Provide the [X, Y] coordinate of the cell's center where the given text is located.  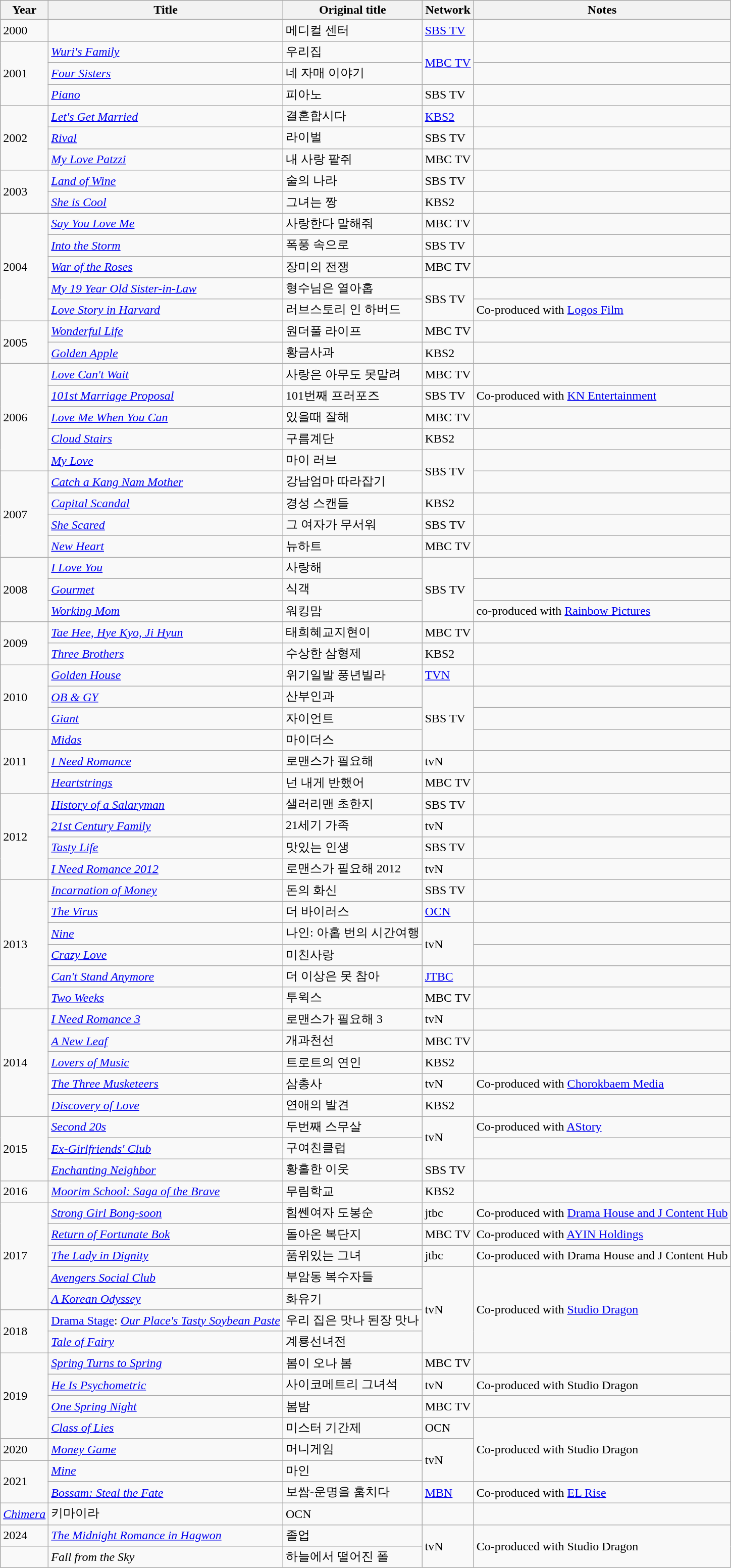
Nine [166, 934]
샐러리맨 초한지 [352, 804]
Fall from the Sky [166, 1557]
Enchanting Neighbor [166, 1170]
Land of Wine [166, 181]
원더풀 라이프 [352, 331]
New Heart [166, 547]
She is Cool [166, 202]
Into the Storm [166, 246]
산부인과 [352, 697]
형수님은 열아홉 [352, 289]
Chimera [24, 1514]
강남엄마 따라잡기 [352, 482]
품위있는 그녀 [352, 1256]
Capital Scandal [166, 503]
My Love Patzzi [166, 160]
결혼합시다 [352, 116]
Spring Turns to Spring [166, 1364]
Let's Get Married [166, 116]
Co-produced with KN Entertainment [602, 396]
Say You Love Me [166, 224]
Golden Apple [166, 353]
Class of Lies [166, 1428]
그 여자가 무서워 [352, 525]
Love Can't Wait [166, 375]
2001 [24, 73]
OB & GY [166, 697]
2008 [24, 590]
트로트의 연인 [352, 1063]
TVN [448, 676]
I Love You [166, 568]
Working Mom [166, 611]
Crazy Love [166, 955]
Ex-Girlfriends' Club [166, 1149]
Co-produced with EL Rise [602, 1492]
장미의 전쟁 [352, 267]
Catch a Kang Nam Mother [166, 482]
뉴하트 [352, 547]
Co-produced with Logos Film [602, 310]
JTBC [448, 977]
21세기 가족 [352, 826]
I Need Romance [166, 762]
사랑해 [352, 568]
Avengers Social Club [166, 1277]
Tasty Life [166, 848]
폭풍 속으로 [352, 246]
2016 [24, 1191]
2004 [24, 267]
2019 [24, 1396]
러브스토리 인 하버드 [352, 310]
2012 [24, 837]
Bossam: Steal the Fate [166, 1492]
Co-produced with AYIN Holdings [602, 1235]
Moorim School: Saga of the Brave [166, 1191]
삼총사 [352, 1084]
A New Leaf [166, 1041]
2003 [24, 192]
술의 나라 [352, 181]
Love Story in Harvard [166, 310]
Original title [352, 10]
History of a Salaryman [166, 804]
돌아온 복단지 [352, 1235]
2000 [24, 30]
봄이 오나 봄 [352, 1364]
The Lady in Dignity [166, 1256]
황홀한 이웃 [352, 1170]
마인 [352, 1471]
21st Century Family [166, 826]
War of the Roses [166, 267]
그녀는 짱 [352, 202]
더 바이러스 [352, 912]
2024 [24, 1536]
Wuri's Family [166, 52]
하늘에서 떨어진 폴 [352, 1557]
My 19 Year Old Sister-in-Law [166, 289]
She Scared [166, 525]
위기일발 풍년빌라 [352, 676]
더 이상은 못 참아 [352, 977]
내 사랑 팥쥐 [352, 160]
나인: 아홉 번의 시간여행 [352, 934]
로맨스가 필요해 [352, 762]
네 자매 이야기 [352, 74]
My Love [166, 461]
Piano [166, 95]
2009 [24, 644]
Tale of Fairy [166, 1342]
Love Me When You Can [166, 417]
2020 [24, 1450]
The Midnight Romance in Hagwon [166, 1536]
사이코메트리 그녀석 [352, 1385]
101번째 프러포즈 [352, 396]
투윅스 [352, 998]
키마이라 [166, 1514]
Network [448, 10]
101st Marriage Proposal [166, 396]
Mine [166, 1471]
두번째 스무살 [352, 1128]
식객 [352, 589]
Title [166, 10]
Discovery of Love [166, 1105]
2014 [24, 1063]
Return of Fortunate Bok [166, 1235]
넌 내게 반했어 [352, 783]
Strong Girl Bong-soon [166, 1213]
One Spring Night [166, 1406]
Notes [602, 10]
경성 스캔들 [352, 503]
The Three Musketeers [166, 1084]
Lovers of Music [166, 1063]
Co-produced with Chorokbaem Media [602, 1084]
2015 [24, 1149]
계룡선녀전 [352, 1342]
The Virus [166, 912]
무림학교 [352, 1191]
A Korean Odyssey [166, 1299]
Wonderful Life [166, 331]
보쌈-운명을 훔치다 [352, 1492]
화유기 [352, 1299]
2002 [24, 138]
Heartstrings [166, 783]
피아노 [352, 95]
I Need Romance 3 [166, 1019]
2018 [24, 1332]
메디컬 센터 [352, 30]
2007 [24, 514]
2005 [24, 342]
Golden House [166, 676]
돈의 화신 [352, 890]
태희혜교지현이 [352, 632]
맛있는 인생 [352, 848]
Three Brothers [166, 654]
MBN [448, 1492]
2017 [24, 1256]
Four Sisters [166, 74]
2013 [24, 944]
사랑한다 말해줘 [352, 224]
머니게임 [352, 1450]
로맨스가 필요해 3 [352, 1019]
Two Weeks [166, 998]
Can't Stand Anymore [166, 977]
I Need Romance 2012 [166, 869]
부암동 복수자들 [352, 1277]
졸업 [352, 1536]
연애의 발견 [352, 1105]
자이언트 [352, 718]
co-produced with Rainbow Pictures [602, 611]
2021 [24, 1481]
라이벌 [352, 138]
로맨스가 필요해 2012 [352, 869]
Cloud Stairs [166, 439]
구름계단 [352, 439]
He Is Psychometric [166, 1385]
Year [24, 10]
2006 [24, 417]
마이 러브 [352, 461]
수상한 삼형제 [352, 654]
마이더스 [352, 740]
Gourmet [166, 589]
미스터 기간제 [352, 1428]
Giant [166, 718]
Incarnation of Money [166, 890]
사랑은 아무도 못말려 [352, 375]
Tae Hee, Hye Kyo, Ji Hyun [166, 632]
Midas [166, 740]
Money Game [166, 1450]
2011 [24, 761]
우리집 [352, 52]
Second 20s [166, 1128]
우리 집은 맛나 된장 맛나 [352, 1320]
개과천선 [352, 1041]
황금사과 [352, 353]
Drama Stage: Our Place's Tasty Soybean Paste [166, 1320]
힘쎈여자 도봉순 [352, 1213]
있을때 잘해 [352, 417]
봄밤 [352, 1406]
Rival [166, 138]
워킹맘 [352, 611]
미친사랑 [352, 955]
2010 [24, 697]
Co-produced with AStory [602, 1128]
구여친클럽 [352, 1149]
